Output the (x, y) coordinate of the center of the cell containing the given text.  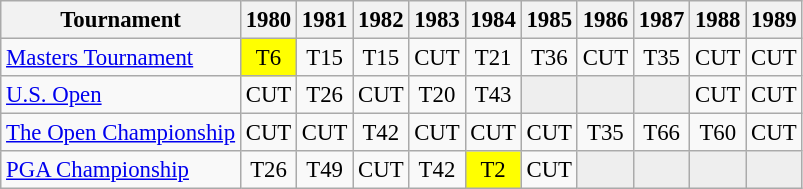
1986 (605, 20)
T6 (268, 58)
1982 (381, 20)
The Open Championship (121, 133)
Tournament (121, 20)
T66 (661, 133)
T36 (549, 58)
T49 (325, 170)
T60 (718, 133)
T21 (493, 58)
1981 (325, 20)
1989 (774, 20)
1983 (437, 20)
PGA Championship (121, 170)
U.S. Open (121, 95)
T2 (493, 170)
T20 (437, 95)
1985 (549, 20)
1988 (718, 20)
T43 (493, 95)
1984 (493, 20)
1980 (268, 20)
1987 (661, 20)
Masters Tournament (121, 58)
